For the text-containing cell, return its midpoint in (x, y) coordinate format. 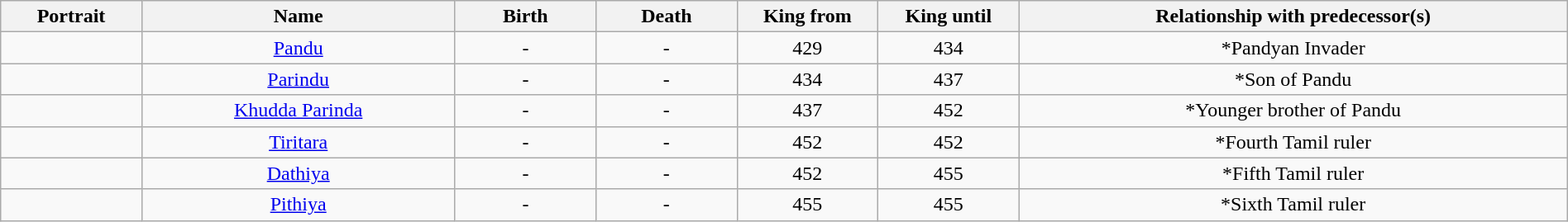
429 (807, 48)
*Son of Pandu (1293, 79)
Name (298, 17)
*Fourth Tamil ruler (1293, 142)
Pandu (298, 48)
Birth (525, 17)
Parindu (298, 79)
Khudda Parinda (298, 111)
*Sixth Tamil ruler (1293, 205)
King from (807, 17)
Tiritara (298, 142)
Dathiya (298, 173)
King until (949, 17)
Relationship with predecessor(s) (1293, 17)
Portrait (71, 17)
Pithiya (298, 205)
*Fifth Tamil ruler (1293, 173)
Death (667, 17)
*Pandyan Invader (1293, 48)
*Younger brother of Pandu (1293, 111)
